Determine the [X, Y] coordinate at the center of the cell enclosing the given text.  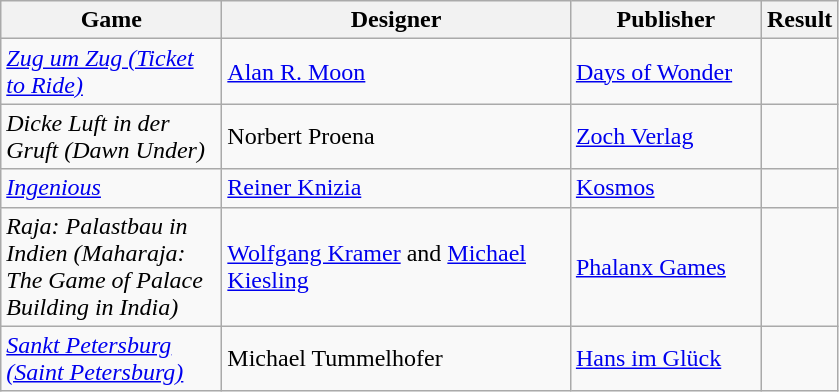
Days of Wonder [666, 72]
Michael Tummelhofer [396, 358]
Sankt Petersburg (Saint Petersburg) [112, 358]
Dicke Luft in der Gruft (Dawn Under) [112, 136]
Result [799, 20]
Publisher [666, 20]
Game [112, 20]
Ingenious [112, 188]
Zug um Zug (Ticket to Ride) [112, 72]
Reiner Knizia [396, 188]
Designer [396, 20]
Hans im Glück [666, 358]
Alan R. Moon [396, 72]
Wolfgang Kramer and Michael Kiesling [396, 266]
Norbert Proena [396, 136]
Raja: Palastbau in Indien (Maharaja: The Game of Palace Building in India) [112, 266]
Zoch Verlag [666, 136]
Phalanx Games [666, 266]
Kosmos [666, 188]
